Pinpoint the cell where the given text exists, returning its (X, Y) midpoint coordinate. 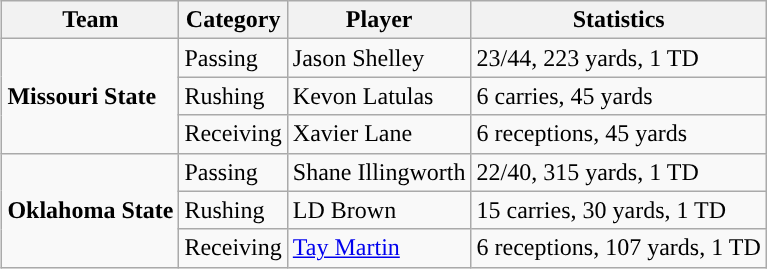
6 carries, 45 yards (618, 96)
Kevon Latulas (379, 96)
6 receptions, 107 yards, 1 TD (618, 248)
Xavier Lane (379, 134)
Missouri State (90, 96)
6 receptions, 45 yards (618, 134)
Tay Martin (379, 248)
Shane Illingworth (379, 172)
Oklahoma State (90, 210)
Category (233, 20)
Player (379, 20)
Jason Shelley (379, 58)
Statistics (618, 20)
LD Brown (379, 210)
22/40, 315 yards, 1 TD (618, 172)
Team (90, 20)
23/44, 223 yards, 1 TD (618, 58)
15 carries, 30 yards, 1 TD (618, 210)
